Extract the [x, y] coordinate from the center of the cell holding the provided text.  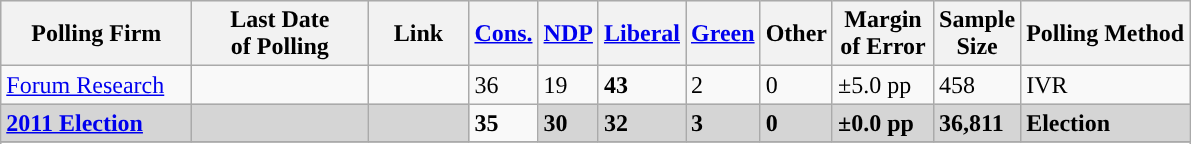
32 [642, 123]
Liberal [642, 34]
43 [642, 85]
35 [504, 123]
36,811 [978, 123]
SampleSize [978, 34]
Election [1106, 123]
30 [568, 123]
Marginof Error [882, 34]
Link [418, 34]
Polling Method [1106, 34]
36 [504, 85]
2 [724, 85]
Polling Firm [96, 34]
Cons. [504, 34]
Forum Research [96, 85]
Green [724, 34]
2011 Election [96, 123]
±5.0 pp [882, 85]
Last Dateof Polling [280, 34]
IVR [1106, 85]
±0.0 pp [882, 123]
3 [724, 123]
458 [978, 85]
19 [568, 85]
Other [796, 34]
NDP [568, 34]
